Search for the cell housing the specified text and yield its [X, Y] center coordinate. 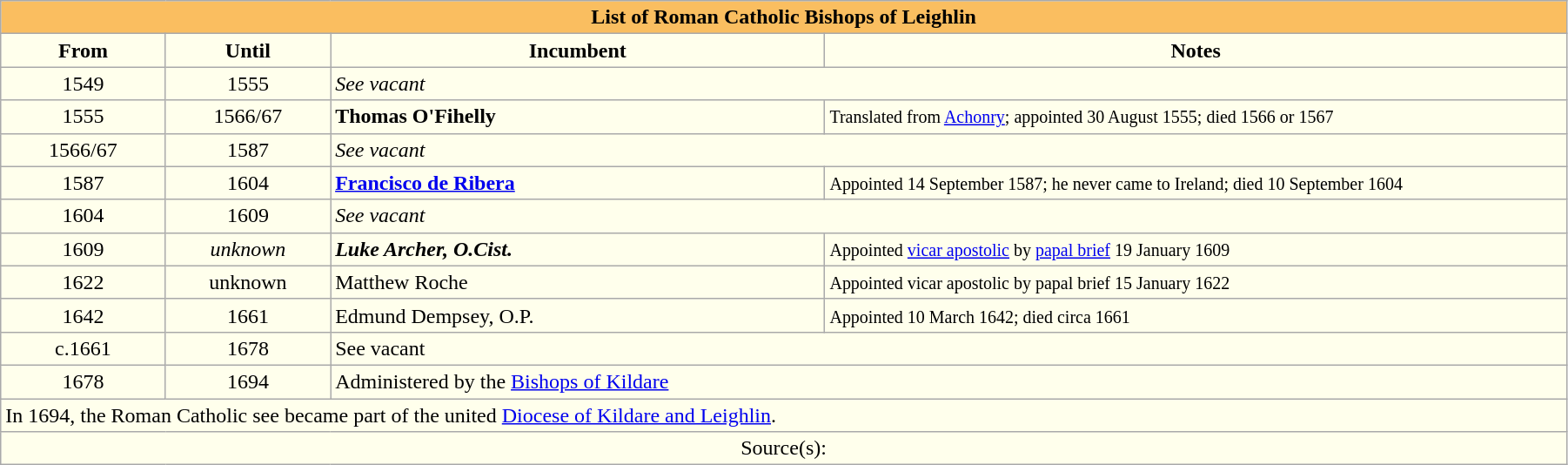
c.1661 [84, 348]
Appointed 14 September 1587; he never came to Ireland; died 10 September 1604 [1196, 183]
Notes [1196, 51]
Appointed vicar apostolic by papal brief 19 January 1609 [1196, 249]
Source(s): [784, 448]
Incumbent [578, 51]
Thomas O'Fihelly [578, 117]
1549 [84, 84]
1661 [247, 315]
In 1694, the Roman Catholic see became part of the united Diocese of Kildare and Leighlin. [784, 415]
List of Roman Catholic Bishops of Leighlin [784, 17]
Appointed vicar apostolic by papal brief 15 January 1622 [1196, 282]
Until [247, 51]
1694 [247, 381]
1642 [84, 315]
Matthew Roche [578, 282]
Administered by the Bishops of Kildare [948, 381]
1622 [84, 282]
Edmund Dempsey, O.P. [578, 315]
Translated from Achonry; appointed 30 August 1555; died 1566 or 1567 [1196, 117]
Appointed 10 March 1642; died circa 1661 [1196, 315]
Francisco de Ribera [578, 183]
Luke Archer, O.Cist. [578, 249]
From [84, 51]
